From the cell containing the given text, extract its center point as (X, Y) coordinate. 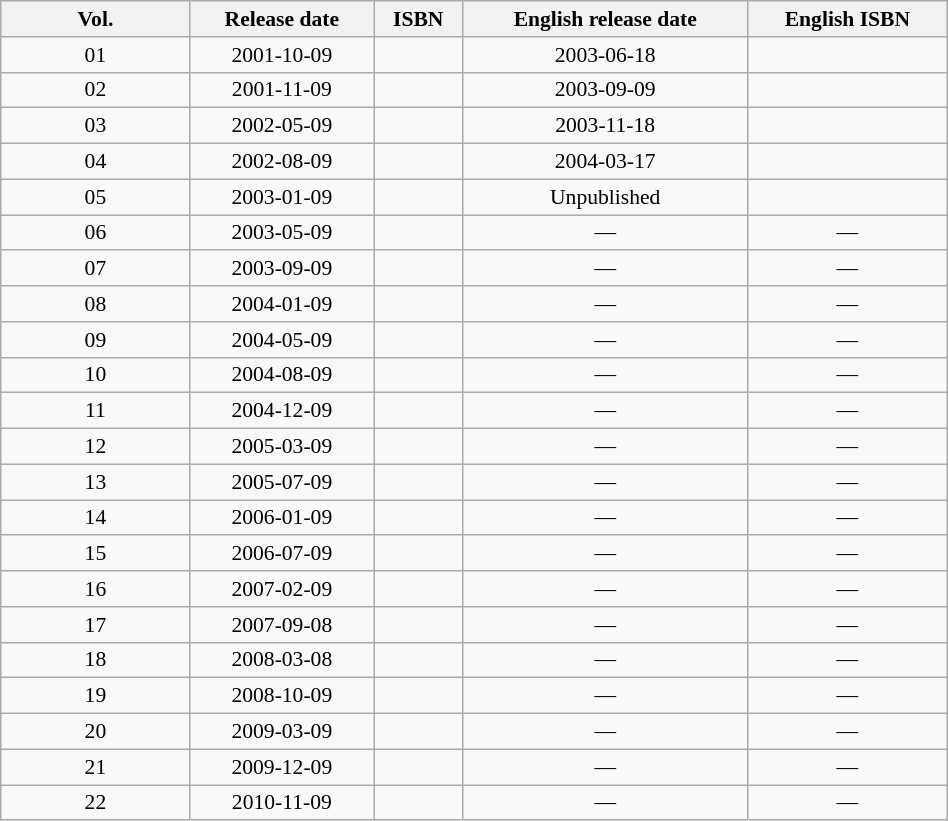
02 (96, 90)
09 (96, 340)
10 (96, 375)
2002-05-09 (282, 126)
17 (96, 625)
2006-01-09 (282, 518)
07 (96, 269)
2004-03-17 (606, 162)
2003-11-18 (606, 126)
2004-12-09 (282, 411)
19 (96, 696)
04 (96, 162)
English release date (606, 19)
2006-07-09 (282, 554)
ISBN (418, 19)
16 (96, 589)
2005-03-09 (282, 447)
2003-01-09 (282, 197)
21 (96, 767)
2009-03-09 (282, 732)
05 (96, 197)
15 (96, 554)
2004-01-09 (282, 304)
Vol. (96, 19)
2007-09-08 (282, 625)
14 (96, 518)
18 (96, 660)
English ISBN (848, 19)
08 (96, 304)
2008-03-08 (282, 660)
22 (96, 803)
11 (96, 411)
2009-12-09 (282, 767)
13 (96, 482)
2007-02-09 (282, 589)
2004-05-09 (282, 340)
01 (96, 55)
2003-06-18 (606, 55)
06 (96, 233)
2005-07-09 (282, 482)
20 (96, 732)
2002-08-09 (282, 162)
2001-10-09 (282, 55)
2008-10-09 (282, 696)
Release date (282, 19)
2010-11-09 (282, 803)
2003-05-09 (282, 233)
Unpublished (606, 197)
03 (96, 126)
2001-11-09 (282, 90)
12 (96, 447)
2004-08-09 (282, 375)
